Output the [x, y] coordinate of the center of the cell containing the given text.  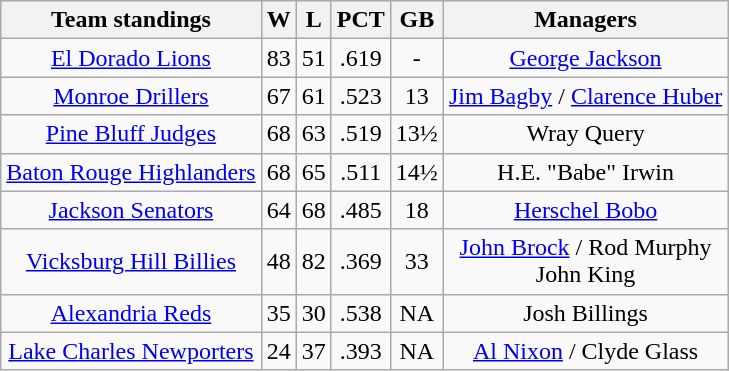
Baton Rouge Highlanders [131, 172]
37 [314, 351]
83 [278, 58]
Jim Bagby / Clarence Huber [585, 96]
Jackson Senators [131, 210]
48 [278, 262]
35 [278, 313]
Wray Query [585, 134]
George Jackson [585, 58]
GB [416, 20]
.369 [360, 262]
Managers [585, 20]
Team standings [131, 20]
63 [314, 134]
- [416, 58]
64 [278, 210]
Monroe Drillers [131, 96]
Vicksburg Hill Billies [131, 262]
18 [416, 210]
67 [278, 96]
Al Nixon / Clyde Glass [585, 351]
Josh Billings [585, 313]
33 [416, 262]
13½ [416, 134]
L [314, 20]
El Dorado Lions [131, 58]
13 [416, 96]
.619 [360, 58]
Herschel Bobo [585, 210]
82 [314, 262]
24 [278, 351]
.485 [360, 210]
John Brock / Rod Murphy John King [585, 262]
.523 [360, 96]
.393 [360, 351]
30 [314, 313]
Lake Charles Newporters [131, 351]
.519 [360, 134]
14½ [416, 172]
61 [314, 96]
Pine Bluff Judges [131, 134]
H.E. "Babe" Irwin [585, 172]
W [278, 20]
PCT [360, 20]
.511 [360, 172]
Alexandria Reds [131, 313]
.538 [360, 313]
51 [314, 58]
65 [314, 172]
